Provide the (x, y) coordinate of the cell's center where the given text is located.  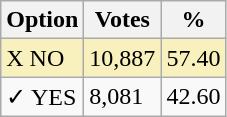
Votes (122, 20)
X NO (42, 58)
57.40 (194, 58)
✓ YES (42, 97)
8,081 (122, 97)
10,887 (122, 58)
42.60 (194, 97)
Option (42, 20)
% (194, 20)
